Output the [X, Y] coordinate of the center of the cell containing the given text.  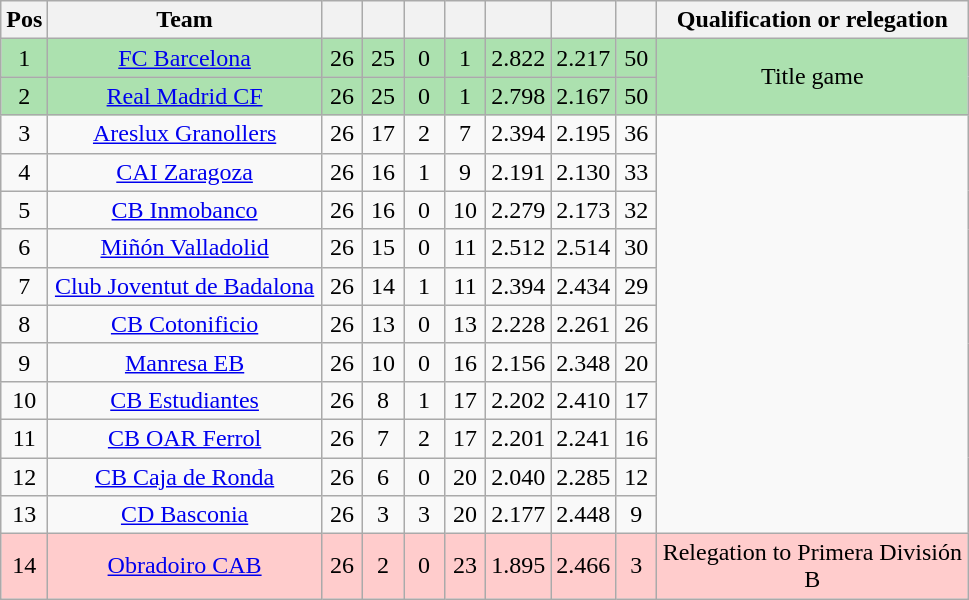
5 [24, 210]
CD Basconia [185, 515]
4 [24, 172]
2.241 [584, 438]
Qualification or relegation [812, 20]
2.156 [518, 362]
CB Inmobanco [185, 210]
2.191 [518, 172]
Relegation to Primera División B [812, 566]
CB Estudiantes [185, 400]
2.448 [584, 515]
2.798 [518, 96]
2.130 [584, 172]
2.217 [584, 58]
2.173 [584, 210]
2.822 [518, 58]
2.434 [584, 286]
Obradoiro CAB [185, 566]
2.512 [518, 248]
33 [636, 172]
2.202 [518, 400]
Miñón Valladolid [185, 248]
2.228 [518, 324]
36 [636, 134]
2.177 [518, 515]
Areslux Granollers [185, 134]
2.466 [584, 566]
CB OAR Ferrol [185, 438]
15 [382, 248]
FC Barcelona [185, 58]
2.279 [518, 210]
1.895 [518, 566]
CAI Zaragoza [185, 172]
2.195 [584, 134]
32 [636, 210]
30 [636, 248]
2.285 [584, 477]
Real Madrid CF [185, 96]
2.167 [584, 96]
CB Caja de Ronda [185, 477]
Title game [812, 77]
Manresa EB [185, 362]
2.040 [518, 477]
2.514 [584, 248]
Club Joventut de Badalona [185, 286]
23 [466, 566]
2.410 [584, 400]
2.348 [584, 362]
CB Cotonificio [185, 324]
2.261 [584, 324]
2.201 [518, 438]
29 [636, 286]
Pos [24, 20]
Team [185, 20]
